Return the [x, y] coordinate for the center point of the cell that contains the specified text.  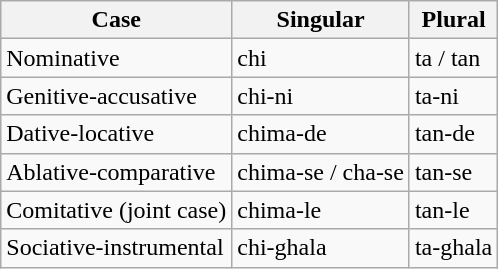
Plural [453, 20]
chima-de [321, 134]
chima-le [321, 210]
Nominative [116, 58]
ta / tan [453, 58]
Ablative-comparative [116, 172]
Case [116, 20]
ta-ni [453, 96]
tan-le [453, 210]
Comitative (joint case) [116, 210]
Dative-locative [116, 134]
chi-ni [321, 96]
Singular [321, 20]
chi [321, 58]
chi-ghala [321, 248]
Sociative-instrumental [116, 248]
tan-se [453, 172]
tan-de [453, 134]
chima-se / cha-se [321, 172]
Genitive-accusative [116, 96]
ta-ghala [453, 248]
